Return [x, y] of the center of cell containing provided text 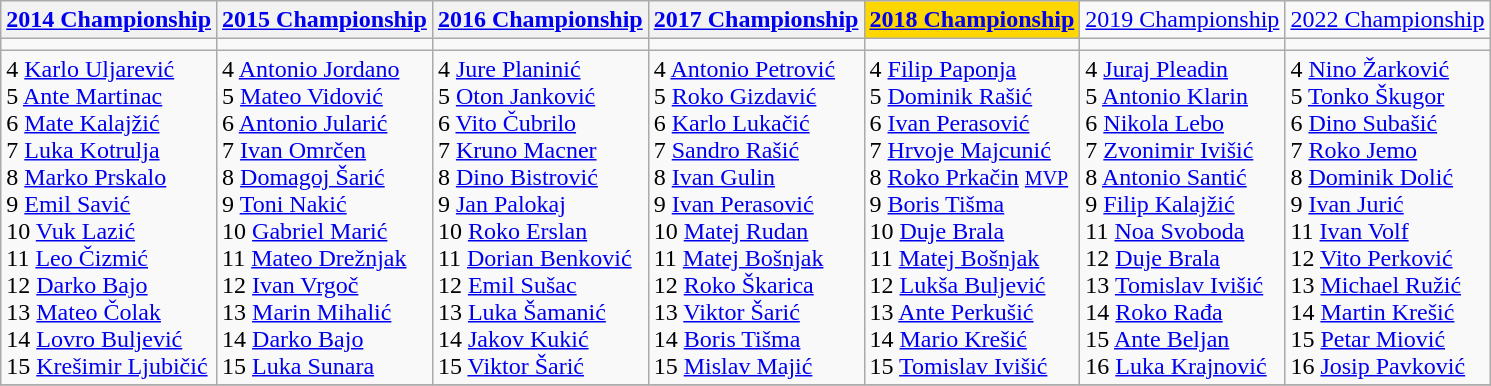
2016 Championship [540, 20]
2018 Championship [972, 20]
2015 Championship [325, 20]
2017 Championship [756, 20]
2019 Championship [1182, 20]
2022 Championship [1388, 20]
2014 Championship [109, 20]
